Find where the given text appears and provide that cell's center as [X, Y] coordinate. 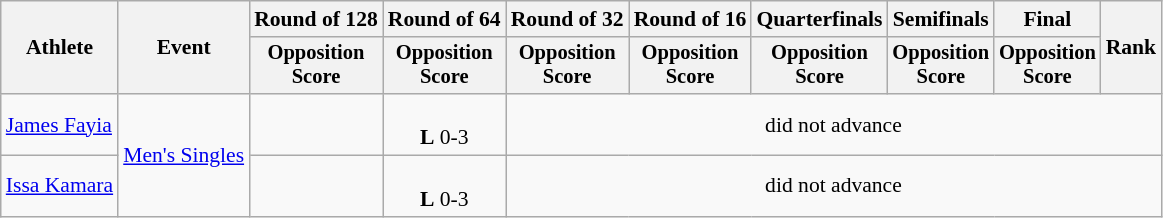
Round of 16 [690, 19]
Athlete [60, 48]
Round of 64 [444, 19]
Round of 128 [316, 19]
Final [1048, 19]
Rank [1132, 48]
Round of 32 [568, 19]
Issa Kamara [60, 186]
Men's Singles [184, 155]
James Fayia [60, 124]
Semifinals [940, 19]
Event [184, 48]
Quarterfinals [819, 19]
